Pinpoint the cell where the given text exists, returning its [X, Y] midpoint coordinate. 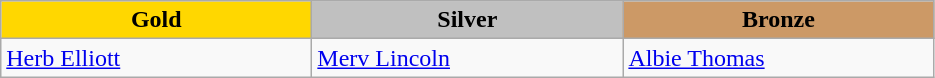
Merv Lincoln [468, 58]
Gold [156, 20]
Herb Elliott [156, 58]
Silver [468, 20]
Bronze [778, 20]
Albie Thomas [778, 58]
